Find where the given text appears and provide that cell's center as (X, Y) coordinate. 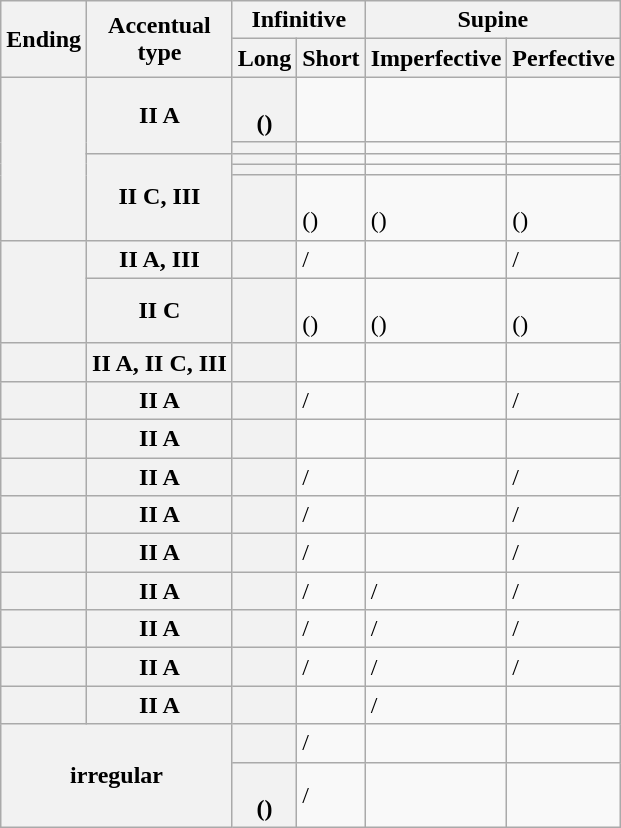
Short (331, 58)
Imperfective (436, 58)
irregular (117, 776)
Perfective (564, 58)
II A, III (160, 259)
Supine (492, 20)
II C (160, 310)
II A, II C, III (160, 362)
Infinitive (298, 20)
Accentualtype (160, 39)
Ending (44, 39)
II C, III (160, 196)
Long (264, 58)
